Return (X, Y) of the center of cell containing provided text 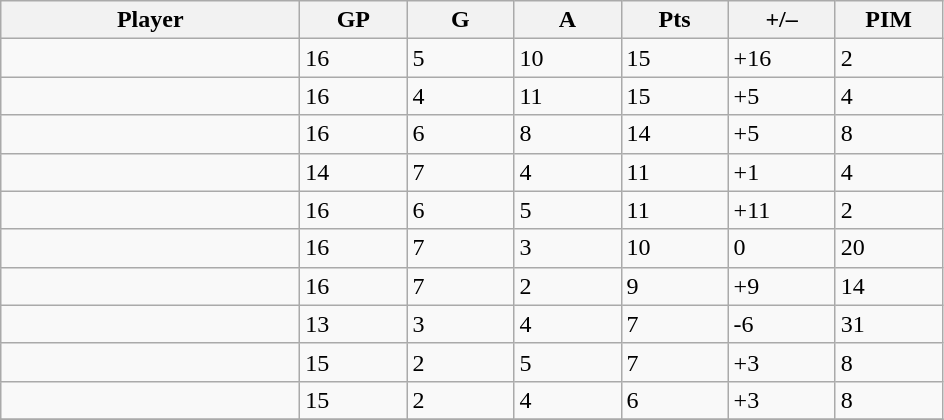
G (460, 20)
20 (888, 248)
+9 (782, 286)
13 (354, 324)
+/– (782, 20)
31 (888, 324)
Player (150, 20)
A (568, 20)
+11 (782, 210)
PIM (888, 20)
0 (782, 248)
+1 (782, 172)
Pts (674, 20)
+16 (782, 58)
-6 (782, 324)
9 (674, 286)
GP (354, 20)
